Search for the cell housing the specified text and yield its [X, Y] center coordinate. 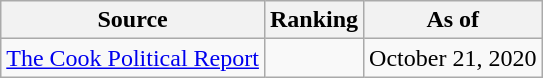
October 21, 2020 [453, 58]
As of [453, 20]
The Cook Political Report [133, 58]
Ranking [314, 20]
Source [133, 20]
